For the text-containing cell, return its midpoint in (X, Y) coordinate format. 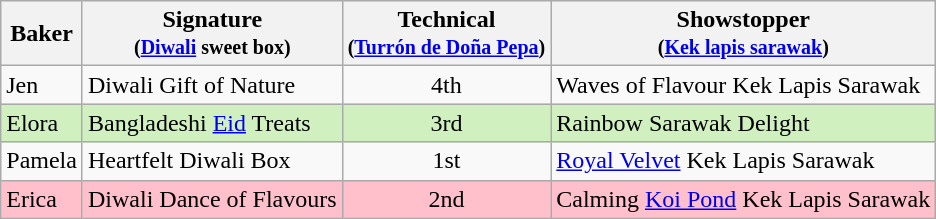
Diwali Gift of Nature (212, 85)
Technical(Turrón de Doña Pepa) (446, 34)
Signature(Diwali sweet box) (212, 34)
Calming Koi Pond Kek Lapis Sarawak (744, 199)
4th (446, 85)
Royal Velvet Kek Lapis Sarawak (744, 161)
Rainbow Sarawak Delight (744, 123)
Jen (42, 85)
3rd (446, 123)
Baker (42, 34)
Showstopper(Kek lapis sarawak) (744, 34)
2nd (446, 199)
Erica (42, 199)
Diwali Dance of Flavours (212, 199)
Elora (42, 123)
Pamela (42, 161)
1st (446, 161)
Bangladeshi Eid Treats (212, 123)
Heartfelt Diwali Box (212, 161)
Waves of Flavour Kek Lapis Sarawak (744, 85)
